Determine the [x, y] coordinate at the center of the cell enclosing the given text.  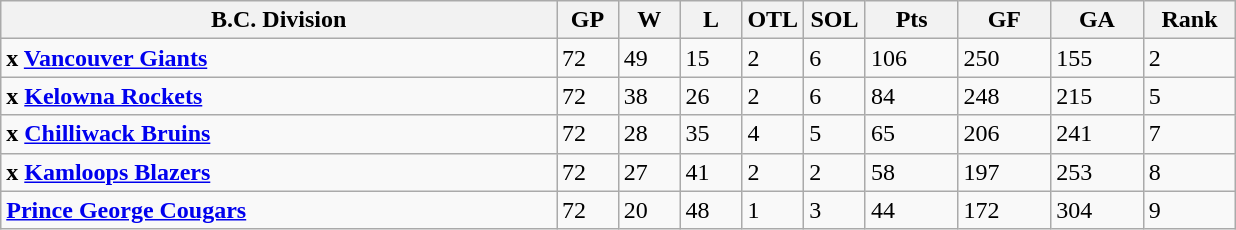
1 [773, 210]
OTL [773, 20]
L [711, 20]
8 [1190, 172]
197 [1004, 172]
106 [912, 58]
x Kamloops Blazers [279, 172]
GP [588, 20]
SOL [835, 20]
9 [1190, 210]
GF [1004, 20]
W [649, 20]
49 [649, 58]
B.C. Division [279, 20]
35 [711, 134]
172 [1004, 210]
248 [1004, 96]
7 [1190, 134]
15 [711, 58]
58 [912, 172]
GA [1098, 20]
Prince George Cougars [279, 210]
41 [711, 172]
44 [912, 210]
Rank [1190, 20]
65 [912, 134]
206 [1004, 134]
155 [1098, 58]
38 [649, 96]
x Chilliwack Bruins [279, 134]
304 [1098, 210]
215 [1098, 96]
20 [649, 210]
27 [649, 172]
253 [1098, 172]
3 [835, 210]
250 [1004, 58]
x Vancouver Giants [279, 58]
Pts [912, 20]
26 [711, 96]
28 [649, 134]
84 [912, 96]
x Kelowna Rockets [279, 96]
4 [773, 134]
241 [1098, 134]
48 [711, 210]
